Locate the cell with the specified text and output its (x, y) center coordinate. 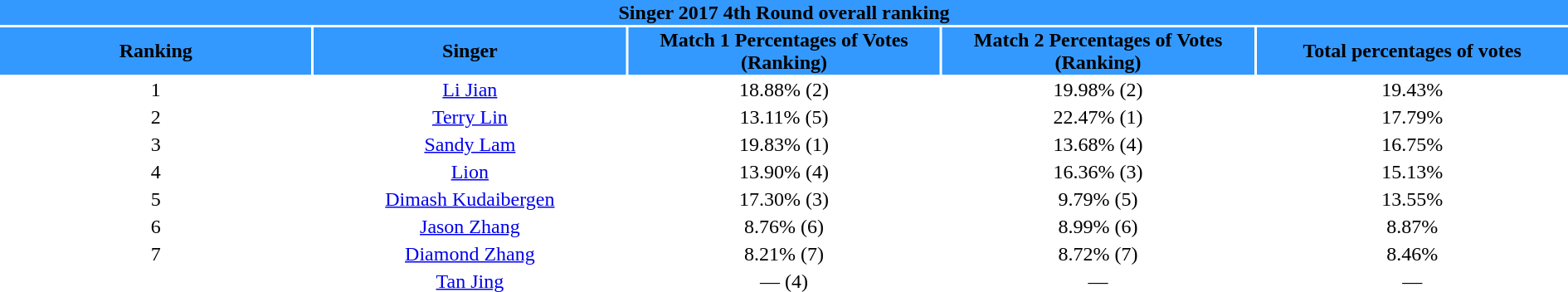
Singer (470, 51)
Match 1 Percentages of Votes (Ranking) (784, 51)
22.47% (1) (1098, 117)
8.46% (1412, 254)
7 (156, 254)
8.76% (6) (784, 226)
13.68% (4) (1098, 144)
3 (156, 144)
19.98% (2) (1098, 90)
Terry Lin (470, 117)
18.88% (2) (784, 90)
Lion (470, 172)
13.11% (5) (784, 117)
8.72% (7) (1098, 254)
1 (156, 90)
15.13% (1412, 172)
8.99% (6) (1098, 226)
17.79% (1412, 117)
Ranking (156, 51)
13.90% (4) (784, 172)
Singer 2017 4th Round overall ranking (784, 12)
Jason Zhang (470, 226)
Li Jian (470, 90)
16.75% (1412, 144)
5 (156, 199)
Total percentages of votes (1412, 51)
6 (156, 226)
Dimash Kudaibergen (470, 199)
8.87% (1412, 226)
2 (156, 117)
Diamond Zhang (470, 254)
Sandy Lam (470, 144)
19.83% (1) (784, 144)
17.30% (3) (784, 199)
13.55% (1412, 199)
16.36% (3) (1098, 172)
9.79% (5) (1098, 199)
19.43% (1412, 90)
Match 2 Percentages of Votes (Ranking) (1098, 51)
4 (156, 172)
8.21% (7) (784, 254)
